Provide the [x, y] coordinate of the cell's center where the given text is located.  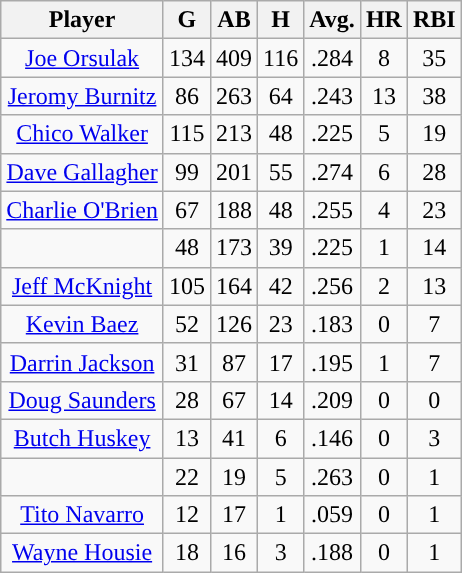
409 [234, 58]
.263 [332, 477]
8 [384, 58]
RBI [434, 20]
Jeromy Burnitz [82, 96]
115 [186, 134]
38 [434, 96]
173 [234, 248]
Avg. [332, 20]
55 [281, 172]
134 [186, 58]
.256 [332, 286]
99 [186, 172]
G [186, 20]
22 [186, 477]
52 [186, 324]
.188 [332, 553]
213 [234, 134]
64 [281, 96]
Kevin Baez [82, 324]
201 [234, 172]
164 [234, 286]
126 [234, 324]
18 [186, 553]
Joe Orsulak [82, 58]
Darrin Jackson [82, 362]
116 [281, 58]
188 [234, 210]
Dave Gallagher [82, 172]
HR [384, 20]
16 [234, 553]
Jeff McKnight [82, 286]
Chico Walker [82, 134]
Tito Navarro [82, 515]
Butch Huskey [82, 438]
.209 [332, 400]
263 [234, 96]
35 [434, 58]
4 [384, 210]
39 [281, 248]
2 [384, 286]
31 [186, 362]
Wayne Housie [82, 553]
.284 [332, 58]
.274 [332, 172]
87 [234, 362]
.059 [332, 515]
86 [186, 96]
105 [186, 286]
12 [186, 515]
.195 [332, 362]
.243 [332, 96]
.255 [332, 210]
Doug Saunders [82, 400]
AB [234, 20]
H [281, 20]
Player [82, 20]
Charlie O'Brien [82, 210]
42 [281, 286]
.183 [332, 324]
41 [234, 438]
.146 [332, 438]
